From the cell containing the given text, extract its center point as (X, Y) coordinate. 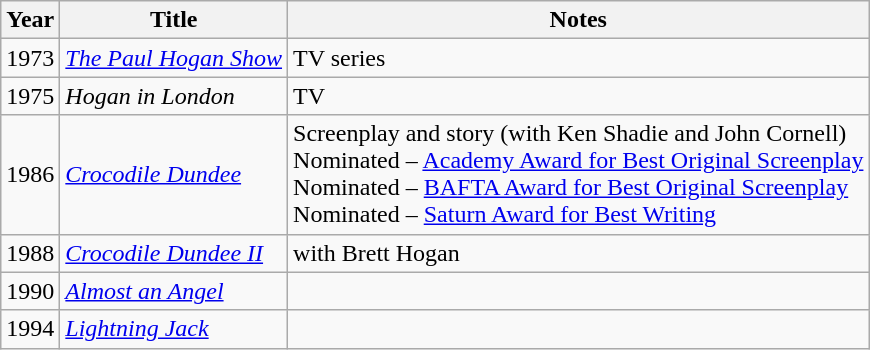
1973 (30, 58)
TV (578, 96)
1988 (30, 253)
Crocodile Dundee (174, 174)
Almost an Angel (174, 291)
1994 (30, 329)
Notes (578, 20)
Year (30, 20)
Lightning Jack (174, 329)
TV series (578, 58)
Crocodile Dundee II (174, 253)
The Paul Hogan Show (174, 58)
1986 (30, 174)
with Brett Hogan (578, 253)
1975 (30, 96)
Title (174, 20)
1990 (30, 291)
Hogan in London (174, 96)
